Locate the cell with the specified text and output its (X, Y) center coordinate. 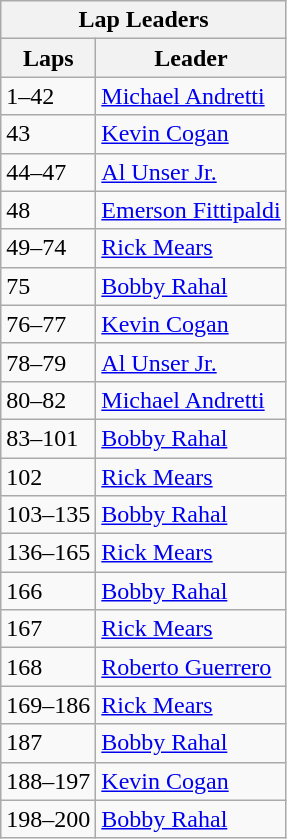
166 (48, 591)
Leader (191, 58)
188–197 (48, 781)
78–79 (48, 362)
198–200 (48, 819)
187 (48, 743)
Emerson Fittipaldi (191, 210)
168 (48, 667)
48 (48, 210)
43 (48, 134)
75 (48, 286)
1–42 (48, 96)
80–82 (48, 400)
167 (48, 629)
169–186 (48, 705)
Laps (48, 58)
Roberto Guerrero (191, 667)
Lap Leaders (144, 20)
76–77 (48, 324)
103–135 (48, 515)
49–74 (48, 248)
44–47 (48, 172)
136–165 (48, 553)
83–101 (48, 438)
102 (48, 477)
